Return (X, Y) of the center of cell containing provided text 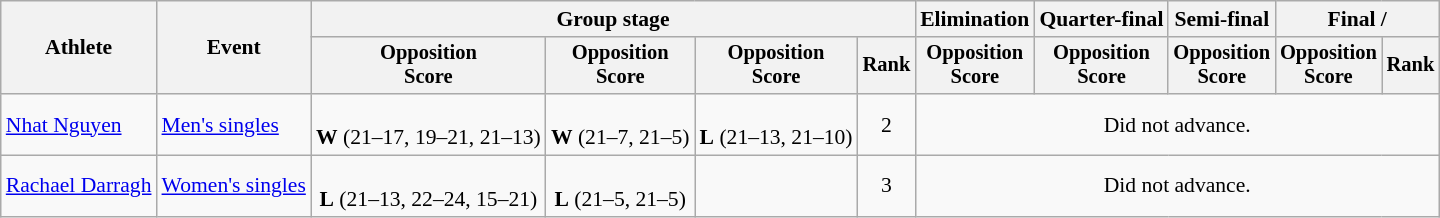
Athlete (79, 48)
3 (887, 186)
Rachael Darragh (79, 186)
Men's singles (234, 124)
Elimination (974, 19)
Quarter-final (1101, 19)
Group stage (613, 19)
Women's singles (234, 186)
2 (887, 124)
Final / (1357, 19)
Nhat Nguyen (79, 124)
L (21–13, 22–24, 15–21) (428, 186)
L (21–5, 21–5) (620, 186)
Semi-final (1222, 19)
W (21–7, 21–5) (620, 124)
L (21–13, 21–10) (776, 124)
Event (234, 48)
W (21–17, 19–21, 21–13) (428, 124)
